For the text-containing cell, return its midpoint in [X, Y] coordinate format. 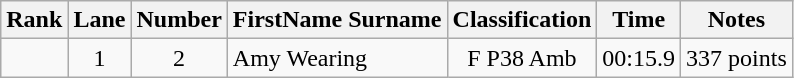
337 points [737, 58]
F P38 Amb [522, 58]
Classification [522, 20]
Notes [737, 20]
2 [179, 58]
Amy Wearing [337, 58]
00:15.9 [639, 58]
Number [179, 20]
FirstName Surname [337, 20]
Rank [34, 20]
1 [100, 58]
Lane [100, 20]
Time [639, 20]
